From the cell containing the given text, extract its center point as [X, Y] coordinate. 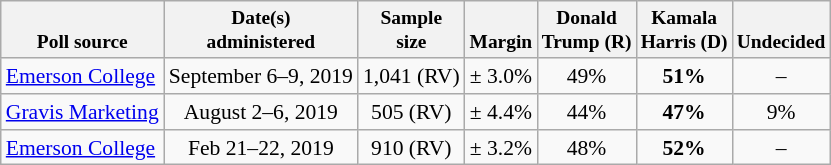
Date(s)administered [261, 30]
Emerson College [82, 76]
– [781, 76]
Margin [501, 30]
September 6–9, 2019 [261, 76]
± 4.4% [501, 112]
44% [586, 112]
Samplesize [412, 30]
1,041 (RV) [412, 76]
9% [781, 112]
± 3.0% [501, 76]
47% [684, 112]
KamalaHarris (D) [684, 30]
DonaldTrump (R) [586, 30]
51% [684, 76]
August 2–6, 2019 [261, 112]
505 (RV) [412, 112]
49% [586, 76]
Gravis Marketing [82, 112]
Undecided [781, 30]
Poll source [82, 30]
